Locate the cell with the specified text and output its (x, y) center coordinate. 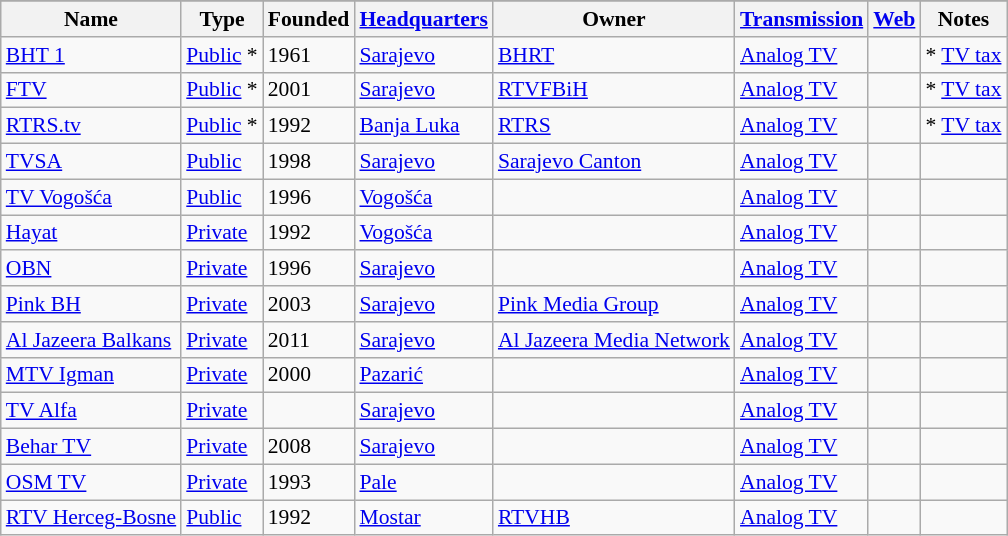
Pink BH (91, 304)
Behar TV (91, 447)
Name (91, 19)
TV Vogošća (91, 197)
TV Alfa (91, 411)
Owner (614, 19)
Al Jazeera Balkans (91, 340)
BHRT (614, 55)
TVSA (91, 162)
FTV (91, 90)
BHT 1 (91, 55)
RTV Herceg-Bosne (91, 518)
OSM TV (91, 482)
2003 (309, 304)
Banja Luka (423, 126)
RTRS (614, 126)
MTV Igman (91, 375)
Pale (423, 482)
1998 (309, 162)
2011 (309, 340)
Type (222, 19)
2000 (309, 375)
Hayat (91, 233)
1961 (309, 55)
Pink Media Group (614, 304)
2001 (309, 90)
RTVHB (614, 518)
Founded (309, 19)
2008 (309, 447)
RTVFBiH (614, 90)
Transmission (802, 19)
Web (894, 19)
Pazarić (423, 375)
RTRS.tv (91, 126)
Notes (963, 19)
Mostar (423, 518)
Headquarters (423, 19)
Sarajevo Canton (614, 162)
1993 (309, 482)
OBN (91, 269)
Al Jazeera Media Network (614, 340)
